Capture the cell that displays the provided text and extract its (x, y) central coordinate. 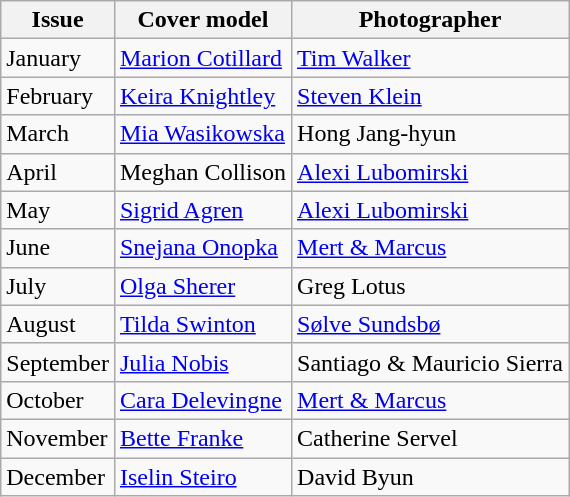
February (58, 96)
July (58, 286)
June (58, 248)
David Byun (430, 477)
Tim Walker (430, 58)
Iselin Steiro (202, 477)
Cover model (202, 20)
Meghan Collison (202, 172)
August (58, 324)
September (58, 362)
Sigrid Agren (202, 210)
Photographer (430, 20)
Snejana Onopka (202, 248)
Hong Jang-hyun (430, 134)
Greg Lotus (430, 286)
April (58, 172)
Santiago & Mauricio Sierra (430, 362)
Keira Knightley (202, 96)
Olga Sherer (202, 286)
Marion Cotillard (202, 58)
January (58, 58)
December (58, 477)
Issue (58, 20)
Cara Delevingne (202, 400)
Bette Franke (202, 438)
Tilda Swinton (202, 324)
May (58, 210)
Steven Klein (430, 96)
Sølve Sundsbø (430, 324)
October (58, 400)
Mia Wasikowska (202, 134)
Catherine Servel (430, 438)
Julia Nobis (202, 362)
March (58, 134)
November (58, 438)
